For the text-containing cell, return its midpoint in [x, y] coordinate format. 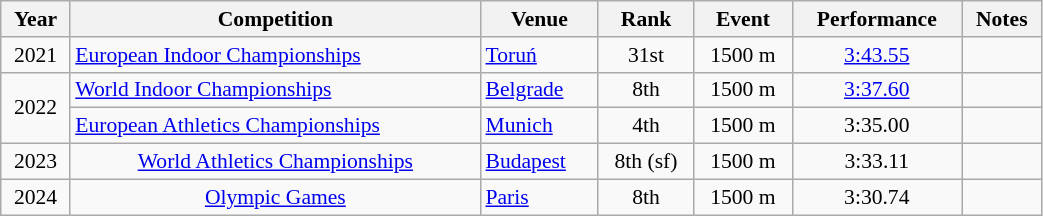
2024 [36, 197]
European Indoor Championships [275, 55]
3:33.11 [876, 162]
Venue [539, 19]
European Athletics Championships [275, 126]
8th (sf) [646, 162]
Belgrade [539, 90]
3:30.74 [876, 197]
3:37.60 [876, 90]
3:35.00 [876, 126]
Performance [876, 19]
31st [646, 55]
2023 [36, 162]
Budapest [539, 162]
World Athletics Championships [275, 162]
Paris [539, 197]
Toruń [539, 55]
2021 [36, 55]
Notes [1002, 19]
2022 [36, 108]
Competition [275, 19]
Olympic Games [275, 197]
3:43.55 [876, 55]
Rank [646, 19]
Munich [539, 126]
World Indoor Championships [275, 90]
Event [743, 19]
Year [36, 19]
4th [646, 126]
